Output the [x, y] coordinate of the center of the cell containing the given text.  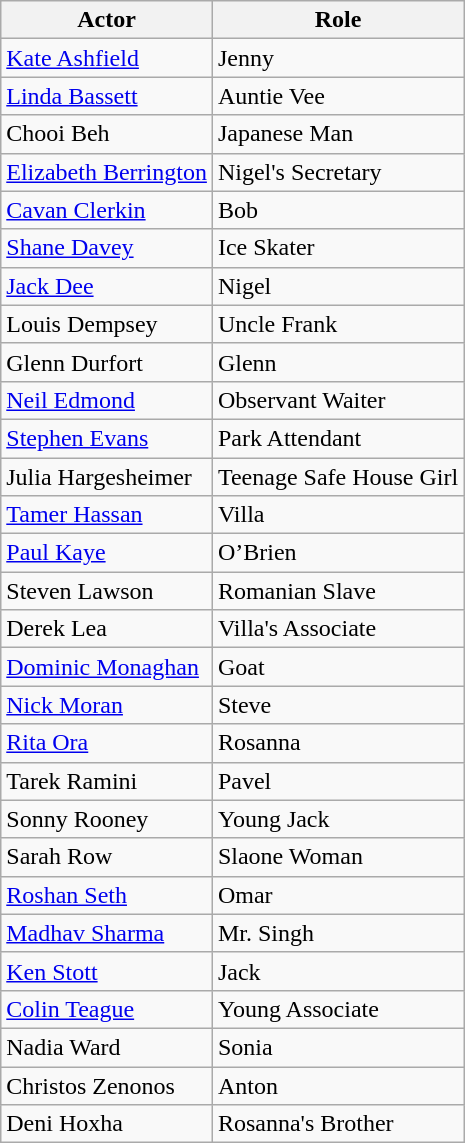
Villa [338, 515]
Nigel's Secretary [338, 172]
O’Brien [338, 553]
Paul Kaye [107, 553]
Christos Zenonos [107, 1085]
Jack [338, 971]
Cavan Clerkin [107, 210]
Auntie Vee [338, 96]
Sonny Rooney [107, 819]
Rita Ora [107, 743]
Rosanna's Brother [338, 1124]
Pavel [338, 781]
Deni Hoxha [107, 1124]
Ken Stott [107, 971]
Young Jack [338, 819]
Nadia Ward [107, 1047]
Shane Davey [107, 248]
Neil Edmond [107, 400]
Bob [338, 210]
Rosanna [338, 743]
Teenage Safe House Girl [338, 477]
Observant Waiter [338, 400]
Young Associate [338, 1009]
Japanese Man [338, 134]
Louis Dempsey [107, 324]
Mr. Singh [338, 933]
Tamer Hassan [107, 515]
Ice Skater [338, 248]
Nigel [338, 286]
Kate Ashfield [107, 58]
Sarah Row [107, 857]
Jenny [338, 58]
Role [338, 20]
Dominic Monaghan [107, 667]
Sonia [338, 1047]
Slaone Woman [338, 857]
Actor [107, 20]
Jack Dee [107, 286]
Romanian Slave [338, 591]
Linda Bassett [107, 96]
Omar [338, 895]
Julia Hargesheimer [107, 477]
Colin Teague [107, 1009]
Madhav Sharma [107, 933]
Uncle Frank [338, 324]
Goat [338, 667]
Steve [338, 705]
Steven Lawson [107, 591]
Stephen Evans [107, 438]
Park Attendant [338, 438]
Derek Lea [107, 629]
Nick Moran [107, 705]
Glenn [338, 362]
Glenn Durfort [107, 362]
Villa's Associate [338, 629]
Tarek Ramini [107, 781]
Anton [338, 1085]
Roshan Seth [107, 895]
Elizabeth Berrington [107, 172]
Chooi Beh [107, 134]
